Scan for the cell matching the given text and deliver its (x, y) coordinate at center. 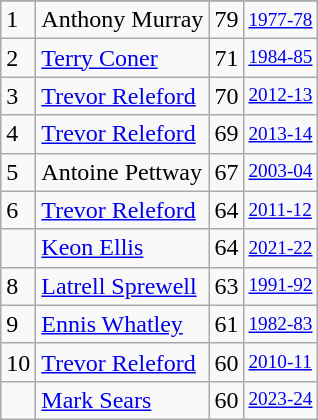
1982-83 (280, 324)
Keon Ellis (122, 248)
1977-78 (280, 20)
79 (226, 20)
63 (226, 286)
Latrell Sprewell (122, 286)
10 (18, 362)
71 (226, 58)
2010-11 (280, 362)
1991-92 (280, 286)
Anthony Murray (122, 20)
2011-12 (280, 210)
2021-22 (280, 248)
6 (18, 210)
61 (226, 324)
Antoine Pettway (122, 172)
2013-14 (280, 134)
2012-13 (280, 96)
5 (18, 172)
2003-04 (280, 172)
Mark Sears (122, 400)
1 (18, 20)
9 (18, 324)
8 (18, 286)
2 (18, 58)
Ennis Whatley (122, 324)
2023-24 (280, 400)
1984-85 (280, 58)
67 (226, 172)
4 (18, 134)
Terry Coner (122, 58)
3 (18, 96)
69 (226, 134)
70 (226, 96)
